Return (X, Y) of the center of cell containing provided text 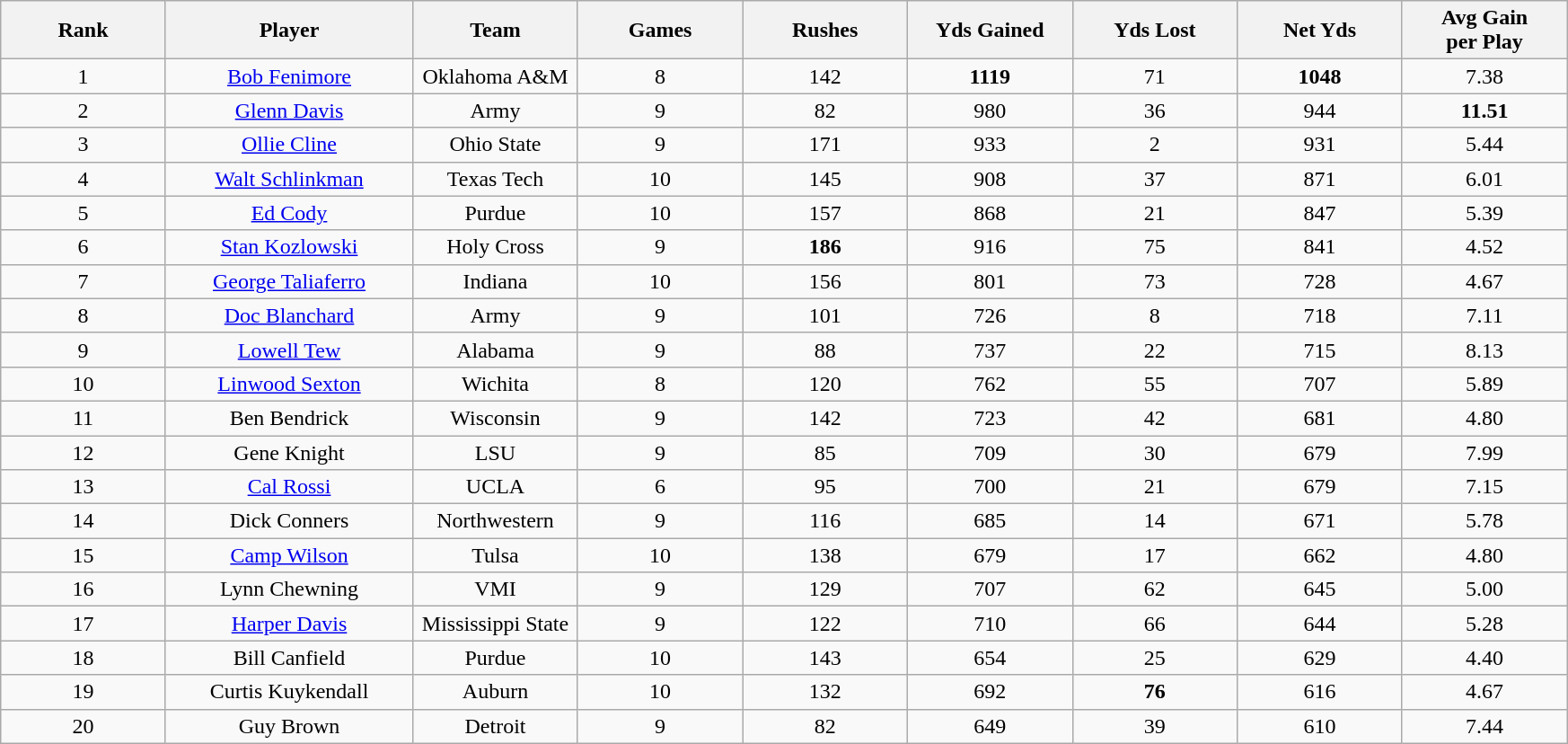
157 (825, 213)
Mississippi State (496, 624)
801 (990, 281)
8.13 (1484, 350)
55 (1155, 384)
Camp Wilson (289, 555)
5.89 (1484, 384)
671 (1320, 521)
662 (1320, 555)
944 (1320, 111)
UCLA (496, 487)
20 (84, 726)
5 (84, 213)
931 (1320, 145)
Guy Brown (289, 726)
718 (1320, 315)
1119 (990, 76)
85 (825, 452)
Yds Gained (990, 31)
Player (289, 31)
Bill Canfield (289, 658)
145 (825, 179)
95 (825, 487)
129 (825, 589)
7.15 (1484, 487)
Walt Schlinkman (289, 179)
19 (84, 692)
11 (84, 418)
645 (1320, 589)
5.00 (1484, 589)
933 (990, 145)
66 (1155, 624)
Wisconsin (496, 418)
Tulsa (496, 555)
42 (1155, 418)
710 (990, 624)
Lynn Chewning (289, 589)
Ollie Cline (289, 145)
Curtis Kuykendall (289, 692)
37 (1155, 179)
715 (1320, 350)
685 (990, 521)
Glenn Davis (289, 111)
16 (84, 589)
39 (1155, 726)
138 (825, 555)
Oklahoma A&M (496, 76)
737 (990, 350)
Holy Cross (496, 247)
Avg Gainper Play (1484, 31)
120 (825, 384)
VMI (496, 589)
5.78 (1484, 521)
88 (825, 350)
18 (84, 658)
Indiana (496, 281)
Ed Cody (289, 213)
Alabama (496, 350)
Net Yds (1320, 31)
5.39 (1484, 213)
12 (84, 452)
980 (990, 111)
132 (825, 692)
25 (1155, 658)
Texas Tech (496, 179)
871 (1320, 179)
Auburn (496, 692)
13 (84, 487)
1 (84, 76)
Detroit (496, 726)
726 (990, 315)
156 (825, 281)
George Taliaferro (289, 281)
75 (1155, 247)
11.51 (1484, 111)
36 (1155, 111)
723 (990, 418)
Rank (84, 31)
76 (1155, 692)
Yds Lost (1155, 31)
LSU (496, 452)
30 (1155, 452)
143 (825, 658)
171 (825, 145)
4 (84, 179)
Team (496, 31)
728 (1320, 281)
Bob Fenimore (289, 76)
1048 (1320, 76)
841 (1320, 247)
629 (1320, 658)
7.38 (1484, 76)
71 (1155, 76)
4.40 (1484, 658)
5.44 (1484, 145)
762 (990, 384)
Games (660, 31)
122 (825, 624)
654 (990, 658)
916 (990, 247)
5.28 (1484, 624)
Rushes (825, 31)
Harper Davis (289, 624)
868 (990, 213)
7.99 (1484, 452)
Stan Kozlowski (289, 247)
101 (825, 315)
692 (990, 692)
616 (1320, 692)
7 (84, 281)
15 (84, 555)
116 (825, 521)
908 (990, 179)
7.11 (1484, 315)
644 (1320, 624)
Ohio State (496, 145)
4.52 (1484, 247)
Ben Bendrick (289, 418)
6.01 (1484, 179)
681 (1320, 418)
22 (1155, 350)
610 (1320, 726)
Cal Rossi (289, 487)
73 (1155, 281)
847 (1320, 213)
Gene Knight (289, 452)
709 (990, 452)
Dick Conners (289, 521)
Wichita (496, 384)
Doc Blanchard (289, 315)
3 (84, 145)
186 (825, 247)
Linwood Sexton (289, 384)
62 (1155, 589)
Lowell Tew (289, 350)
7.44 (1484, 726)
Northwestern (496, 521)
649 (990, 726)
700 (990, 487)
